Locate the cell with the specified text and output its (x, y) center coordinate. 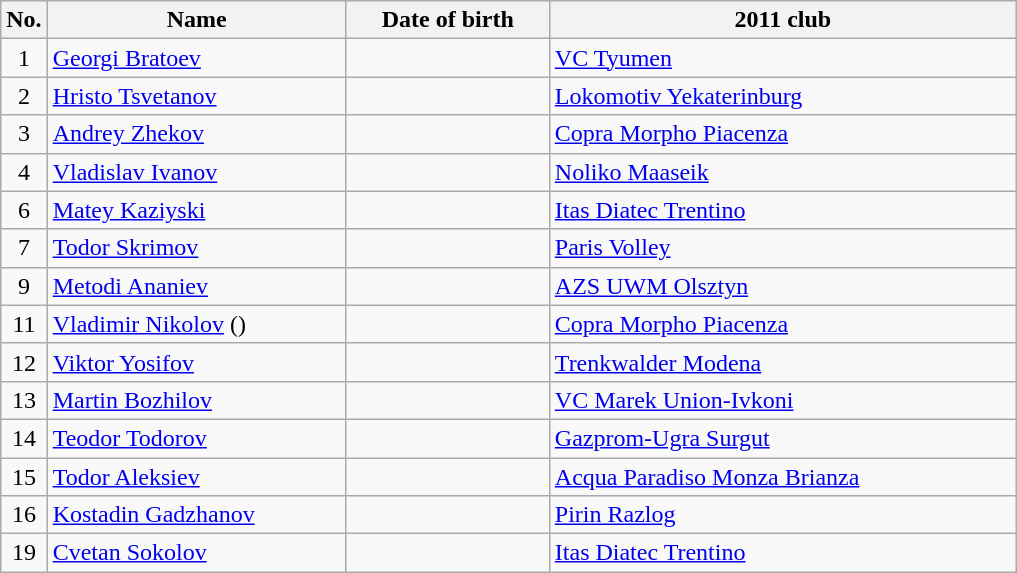
Matey Kaziyski (196, 210)
19 (24, 553)
1 (24, 58)
Noliko Maaseik (782, 172)
Andrey Zhekov (196, 134)
Vladimir Nikolov () (196, 324)
VC Marek Union-Ivkoni (782, 400)
Name (196, 20)
16 (24, 515)
3 (24, 134)
Kostadin Gadzhanov (196, 515)
Todor Skrimov (196, 248)
2 (24, 96)
No. (24, 20)
15 (24, 477)
Hristo Tsvetanov (196, 96)
11 (24, 324)
Acqua Paradiso Monza Brianza (782, 477)
7 (24, 248)
VC Tyumen (782, 58)
Viktor Yosifov (196, 362)
13 (24, 400)
12 (24, 362)
Trenkwalder Modena (782, 362)
Gazprom-Ugra Surgut (782, 438)
AZS UWM Olsztyn (782, 286)
4 (24, 172)
Lokomotiv Yekaterinburg (782, 96)
Pirin Razlog (782, 515)
6 (24, 210)
Vladislav Ivanov (196, 172)
Martin Bozhilov (196, 400)
Metodi Ananiev (196, 286)
Todor Aleksiev (196, 477)
9 (24, 286)
2011 club (782, 20)
Paris Volley (782, 248)
Georgi Bratoev (196, 58)
14 (24, 438)
Date of birth (448, 20)
Cvetan Sokolov (196, 553)
Teodor Todorov (196, 438)
